Find where the given text appears and provide that cell's center as (X, Y) coordinate. 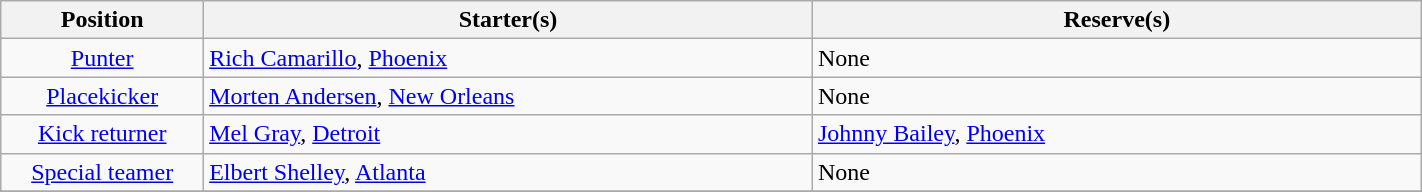
Rich Camarillo, Phoenix (508, 58)
Elbert Shelley, Atlanta (508, 172)
Morten Andersen, New Orleans (508, 96)
Special teamer (102, 172)
Mel Gray, Detroit (508, 134)
Position (102, 20)
Placekicker (102, 96)
Kick returner (102, 134)
Reserve(s) (1116, 20)
Johnny Bailey, Phoenix (1116, 134)
Starter(s) (508, 20)
Punter (102, 58)
